Identify which cell holds the provided text, then report its (x, y) central coordinate. 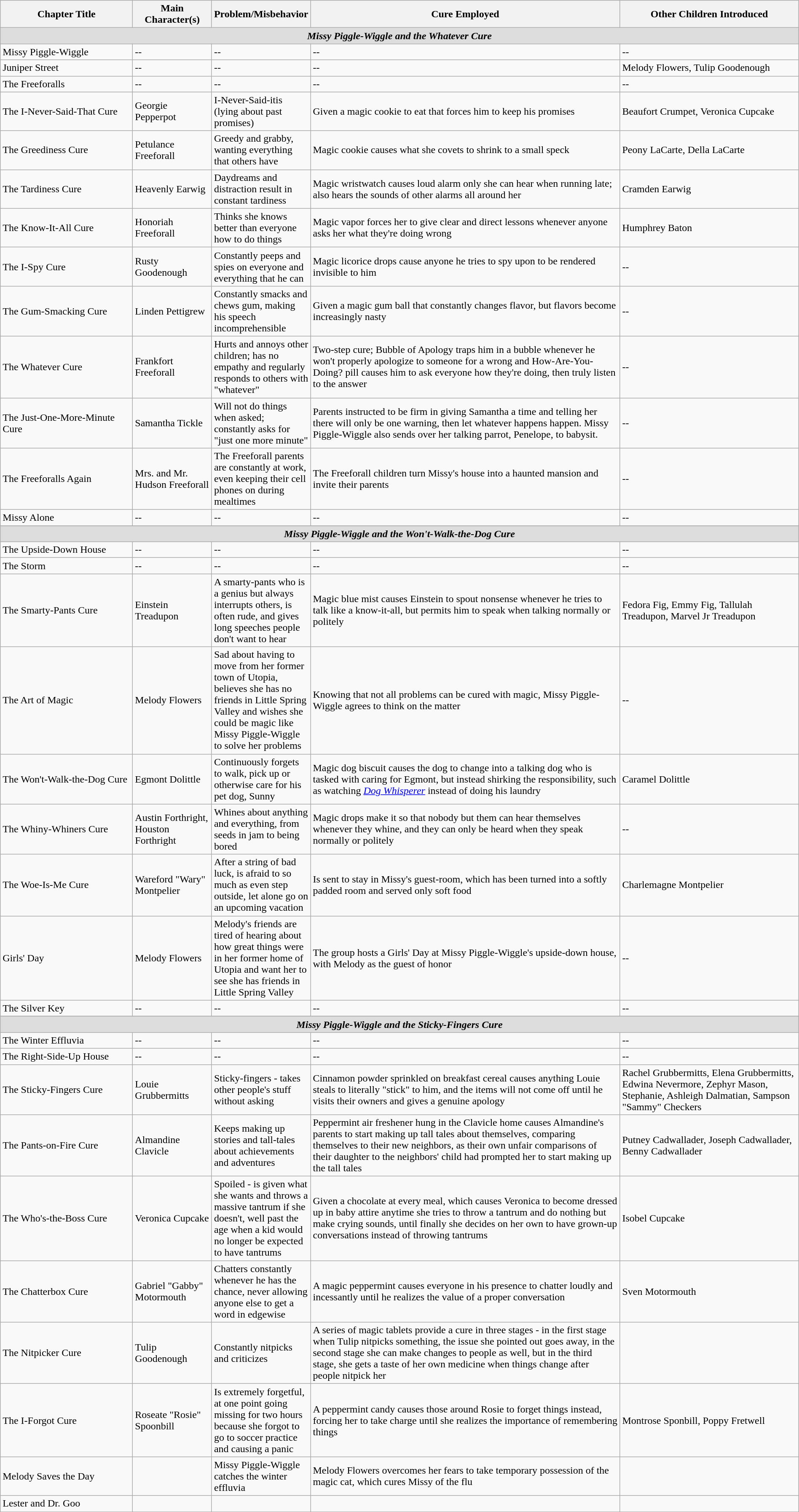
The Pants-on-Fire Cure (67, 1146)
The Freeforalls (67, 84)
Is sent to stay in Missy's guest-room, which has been turned into a softly padded room and served only soft food (465, 885)
Putney Cadwallader, Joseph Cadwallader, Benny Cadwallader (709, 1146)
The Just-One-More-Minute Cure (67, 423)
Main Character(s) (172, 14)
The Who's-the-Boss Cure (67, 1219)
The I-Never-Said-That Cure (67, 111)
Magic wristwatch causes loud alarm only she can hear when running late; also hears the sounds of other alarms all around her (465, 189)
The Gum-Smacking Cure (67, 311)
Daydreams and distraction result in constant tardiness (261, 189)
The Freeforall children turn Missy's house into a haunted mansion and invite their parents (465, 479)
Is extremely forgetful, at one point going missing for two hours because she forgot to go to soccer practice and causing a panic (261, 1420)
The Freeforalls Again (67, 479)
Fedora Fig, Emmy Fig, Tallulah Treadupon, Marvel Jr Treadupon (709, 611)
Thinks she knows better than everyone how to do things (261, 228)
Chapter Title (67, 14)
Problem/Misbehavior (261, 14)
Frankfort Freeforall (172, 367)
The Whiny-Whiners Cure (67, 829)
Beaufort Crumpet, Veronica Cupcake (709, 111)
Veronica Cupcake (172, 1219)
Constantly nitpicks and criticizes (261, 1353)
The Won't-Walk-the-Dog Cure (67, 779)
Whines about anything and everything, from seeds in jam to being bored (261, 829)
Missy Piggle-Wiggle (67, 52)
Cure Employed (465, 14)
Magic licorice drops cause anyone he tries to spy upon to be rendered invisible to him (465, 266)
Missy Alone (67, 518)
The Chatterbox Cure (67, 1291)
The Winter Effluvia (67, 1040)
Will not do things when asked; constantly asks for "just one more minute" (261, 423)
Magic drops make it so that nobody but them can hear themselves whenever they whine, and they can only be heard when they speak normally or politely (465, 829)
Heavenly Earwig (172, 189)
Rusty Goodenough (172, 266)
The Whatever Cure (67, 367)
The group hosts a Girls' Day at Missy Piggle-Wiggle's upside-down house, with Melody as the guest of honor (465, 958)
Charlemagne Montpelier (709, 885)
Greedy and grabby, wanting everything that others have (261, 150)
Gabriel "Gabby" Motormouth (172, 1291)
Hurts and annoys other children; has no empathy and regularly responds to others with "whatever" (261, 367)
A smarty-pants who is a genius but always interrupts others, is often rude, and gives long speeches people don't want to hear (261, 611)
The I-Forgot Cure (67, 1420)
I-Never-Said-itis (lying about past promises) (261, 111)
The I-Spy Cure (67, 266)
Missy Piggle-Wiggle and the Won't-Walk-the-Dog Cure (399, 534)
Melody Flowers overcomes her fears to take temporary possession of the magic cat, which cures Missy of the flu (465, 1476)
Georgie Pepperpot (172, 111)
The Art of Magic (67, 700)
Louie Grubbermitts (172, 1090)
Mrs. and Mr. Hudson Freeforall (172, 479)
Honoriah Freeforall (172, 228)
Petulance Freeforall (172, 150)
Egmont Dolittle (172, 779)
Peony LaCarte, Della LaCarte (709, 150)
Samantha Tickle (172, 423)
Linden Pettigrew (172, 311)
Constantly smacks and chews gum, making his speech incomprehensible (261, 311)
Missy Piggle-Wiggle catches the winter effluvia (261, 1476)
The Smarty-Pants Cure (67, 611)
Magic cookie causes what she covets to shrink to a small speck (465, 150)
The Greediness Cure (67, 150)
The Upside-Down House (67, 550)
Tulip Goodenough (172, 1353)
Chatters constantly whenever he has the chance, never allowing anyone else to get a word in edgewise (261, 1291)
Continuously forgets to walk, pick up or otherwise care for his pet dog, Sunny (261, 779)
Wareford "Wary" Montpelier (172, 885)
The Tardiness Cure (67, 189)
Missy Piggle-Wiggle and the Whatever Cure (399, 36)
Isobel Cupcake (709, 1219)
Knowing that not all problems can be cured with magic, Missy Piggle-Wiggle agrees to think on the matter (465, 700)
Other Children Introduced (709, 14)
The Storm (67, 566)
The Sticky-Fingers Cure (67, 1090)
The Freeforall parents are constantly at work, even keeping their cell phones on during mealtimes (261, 479)
Melody Saves the Day (67, 1476)
Given a magic cookie to eat that forces him to keep his promises (465, 111)
Caramel Dolittle (709, 779)
Roseate "Rosie" Spoonbill (172, 1420)
Missy Piggle-Wiggle and the Sticky-Fingers Cure (399, 1024)
Cramden Earwig (709, 189)
The Right-Side-Up House (67, 1056)
Montrose Sponbill, Poppy Fretwell (709, 1420)
Keeps making up stories and tall-tales about achievements and adventures (261, 1146)
Sticky-fingers - takes other people's stuff without asking (261, 1090)
Juniper Street (67, 68)
The Woe-Is-Me Cure (67, 885)
The Silver Key (67, 1008)
Constantly peeps and spies on everyone and everything that he can (261, 266)
A magic peppermint causes everyone in his presence to chatter loudly and incessantly until he realizes the value of a proper conversation (465, 1291)
The Nitpicker Cure (67, 1353)
Sven Motormouth (709, 1291)
Rachel Grubbermitts, Elena Grubbermitts, Edwina Nevermore, Zephyr Mason, Stephanie, Ashleigh Dalmatian, Sampson "Sammy" Checkers (709, 1090)
The Know-It-All Cure (67, 228)
Lester and Dr. Goo (67, 1504)
Humphrey Baton (709, 228)
Given a magic gum ball that constantly changes flavor, but flavors become increasingly nasty (465, 311)
Magic vapor forces her to give clear and direct lessons whenever anyone asks her what they're doing wrong (465, 228)
After a string of bad luck, is afraid to so much as even step outside, let alone go on an upcoming vacation (261, 885)
Melody Flowers, Tulip Goodenough (709, 68)
Almandine Clavicle (172, 1146)
Einstein Treadupon (172, 611)
Austin Forthright, Houston Forthright (172, 829)
Girls' Day (67, 958)
